Detect which cell encompasses the target text, then output its (X, Y) center coordinate. 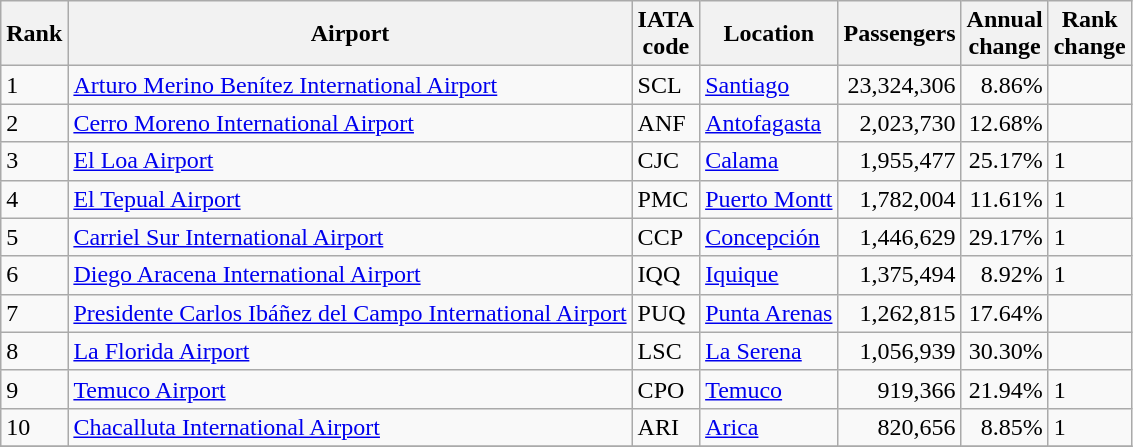
5 (34, 237)
Calama (769, 161)
IATAcode (666, 34)
3 (34, 161)
PUQ (666, 313)
6 (34, 275)
Location (769, 34)
1,262,815 (900, 313)
CJC (666, 161)
29.17% (1004, 237)
10 (34, 427)
Airport (350, 34)
Presidente Carlos Ibáñez del Campo International Airport (350, 313)
8.92% (1004, 275)
IQQ (666, 275)
8.86% (1004, 85)
ANF (666, 123)
ARI (666, 427)
La Serena (769, 351)
1,446,629 (900, 237)
17.64% (1004, 313)
12.68% (1004, 123)
Santiago (769, 85)
21.94% (1004, 389)
Rankchange (1090, 34)
SCL (666, 85)
Rank (34, 34)
LSC (666, 351)
1,056,939 (900, 351)
Arturo Merino Benítez International Airport (350, 85)
9 (34, 389)
1,375,494 (900, 275)
30.30% (1004, 351)
25.17% (1004, 161)
Temuco Airport (350, 389)
820,656 (900, 427)
23,324,306 (900, 85)
4 (34, 199)
919,366 (900, 389)
11.61% (1004, 199)
7 (34, 313)
1,782,004 (900, 199)
CCP (666, 237)
PMC (666, 199)
Iquique (769, 275)
2 (34, 123)
8 (34, 351)
Chacalluta International Airport (350, 427)
Concepción (769, 237)
La Florida Airport (350, 351)
Punta Arenas (769, 313)
CPO (666, 389)
Passengers (900, 34)
El Loa Airport (350, 161)
Annualchange (1004, 34)
Antofagasta (769, 123)
Diego Aracena International Airport (350, 275)
8.85% (1004, 427)
El Tepual Airport (350, 199)
1,955,477 (900, 161)
Carriel Sur International Airport (350, 237)
Puerto Montt (769, 199)
Arica (769, 427)
Temuco (769, 389)
Cerro Moreno International Airport (350, 123)
2,023,730 (900, 123)
